Capture the cell that displays the provided text and extract its [x, y] central coordinate. 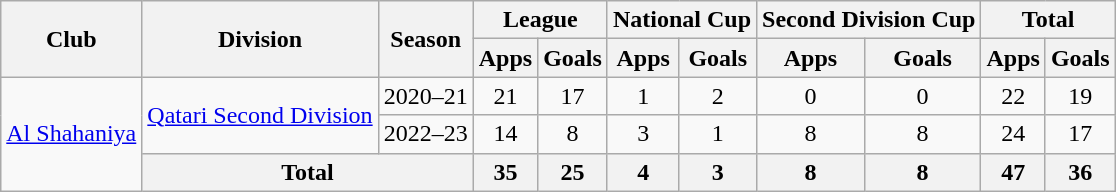
Second Division Cup [869, 20]
Al Shahaniya [72, 134]
Qatari Second Division [260, 115]
League [540, 20]
Division [260, 39]
24 [1013, 134]
35 [505, 172]
4 [643, 172]
2 [718, 96]
21 [505, 96]
22 [1013, 96]
Season [426, 39]
2022–23 [426, 134]
36 [1080, 172]
25 [573, 172]
National Cup [682, 20]
47 [1013, 172]
19 [1080, 96]
14 [505, 134]
2020–21 [426, 96]
Club [72, 39]
